Locate the cell with the specified text and output its (X, Y) center coordinate. 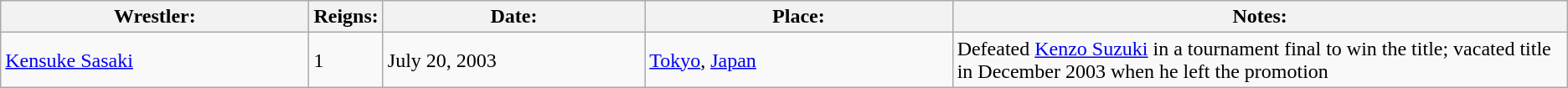
Notes: (1260, 17)
Reigns: (346, 17)
Kensuke Sasaki (155, 60)
1 (346, 60)
Defeated Kenzo Suzuki in a tournament final to win the title; vacated title in December 2003 when he left the promotion (1260, 60)
Wrestler: (155, 17)
Tokyo, Japan (799, 60)
Place: (799, 17)
July 20, 2003 (513, 60)
Date: (513, 17)
